Output the (X, Y) coordinate of the center of the cell containing the given text.  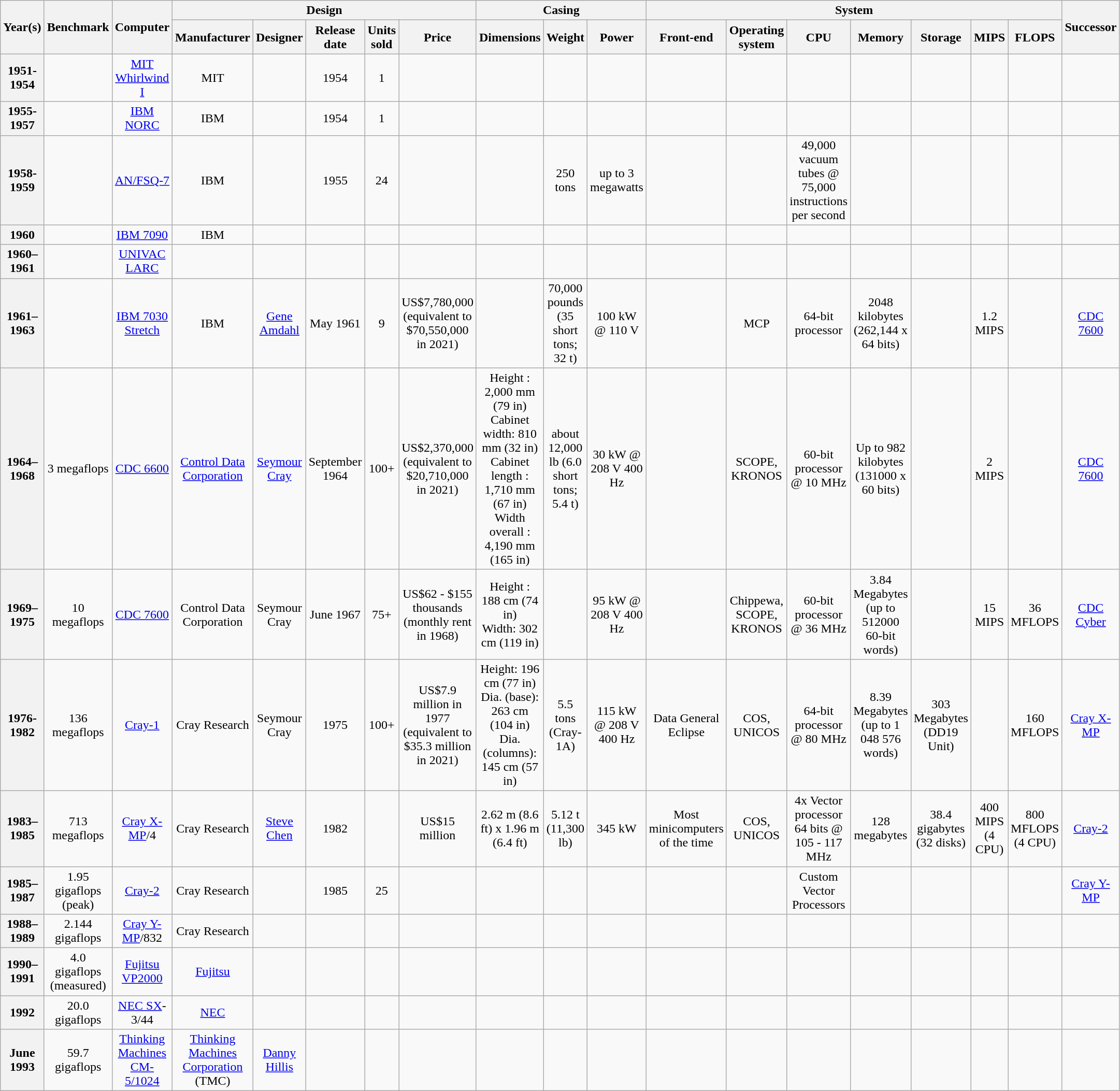
1960 (22, 235)
Design (324, 10)
115 kW @ 208 V 400 Hz (617, 725)
30 kW @ 208 V 400 Hz (617, 468)
MIPS (989, 37)
Storage (941, 37)
Height : 2,000 mm (79 in)Cabinet width: 810 mm (32 in)Cabinet length : 1,710 mm (67 in)Width overall : 4,190 mm (165 in) (510, 468)
IBM 7090 (142, 235)
US$62 - $155 thousands (monthly rent in 1968) (438, 614)
5.12 t (11,300 lb) (565, 828)
US$7.9 million in 1977 (equivalent to $35.3 million in 2021) (438, 725)
60-bit processor @ 36 MHz (819, 614)
1975 (335, 725)
Cray Y-MP (1091, 890)
IBM NORC (142, 118)
Danny Hillis (280, 1060)
800 MFLOPS (4 CPU) (1035, 828)
Year(s) (22, 27)
UNIVAC LARC (142, 261)
US$7,780,000 (equivalent to $70,550,000 in 2021) (438, 323)
24 (382, 180)
US$2,370,000 (equivalent to $20,710,000 in 2021) (438, 468)
Height: 196 cm (77 in)Dia. (base): 263 cm (104 in)Dia. (columns): 145 cm (57 in) (510, 725)
1.95 gigaflops (peak) (78, 890)
9 (382, 323)
20.0 gigaflops (78, 1012)
1964–1968 (22, 468)
1985–1987 (22, 890)
38.4 gigabytes (32 disks) (941, 828)
64-bit processor @ 80 MHz (819, 725)
160 MFLOPS (1035, 725)
25 (382, 890)
1990–1991 (22, 972)
June 1993 (22, 1060)
Thinking Machines CM-5/1024 (142, 1060)
US$15 million (438, 828)
Dimensions (510, 37)
70,000 pounds (35 short tons; 32 t) (565, 323)
15 MIPS (989, 614)
Units sold (382, 37)
May 1961 (335, 323)
SCOPE, KRONOS (756, 468)
CPU (819, 37)
Memory (881, 37)
1976-1982 (22, 725)
250 tons (565, 180)
Casing (561, 10)
1985 (335, 890)
Release date (335, 37)
2.62 m (8.6 ft) x 1.96 m (6.4 ft) (510, 828)
1.2 MIPS (989, 323)
CDC Cyber (1091, 614)
60-bit processor @ 10 MHz (819, 468)
Steve Chen (280, 828)
1955-1957 (22, 118)
5.5 tons (Cray-1A) (565, 725)
Manufacturer (213, 37)
49,000 vacuum tubes @ 75,000 instructions per second (819, 180)
MCP (756, 323)
up to 3 megawatts (617, 180)
NEC (213, 1012)
36 MFLOPS (1035, 614)
303 Megabytes (DD19 Unit) (941, 725)
Data General Eclipse (686, 725)
Up to 982 kilobytes (131000 x 60 bits) (881, 468)
1982 (335, 828)
100 kW @ 110 V (617, 323)
2 MIPS (989, 468)
Custom Vector Processors (819, 890)
Front-end (686, 37)
Cray X-MP/4 (142, 828)
about 12,000 lb (6.0 short tons; 5.4 t) (565, 468)
64-bit processor (819, 323)
Fujitsu VP2000 (142, 972)
59.7 gigaflops (78, 1060)
Weight (565, 37)
136 megaflops (78, 725)
MIT (213, 78)
MIT Whirlwind I (142, 78)
95 kW @ 208 V 400 Hz (617, 614)
September 1964 (335, 468)
Gene Amdahl (280, 323)
75+ (382, 614)
Computer (142, 27)
AN/FSQ-7 (142, 180)
713 megaflops (78, 828)
Operating system (756, 37)
1955 (335, 180)
IBM 7030 Stretch (142, 323)
Benchmark (78, 27)
Most minicomputers of the time (686, 828)
Cray-1 (142, 725)
1960–1961 (22, 261)
8.39 Megabytes (up to 1 048 576 words) (881, 725)
1992 (22, 1012)
Fujitsu (213, 972)
345 kW (617, 828)
CDC 6600 (142, 468)
Chippewa, SCOPE, KRONOS (756, 614)
Thinking Machines Corporation (TMC) (213, 1060)
1958-1959 (22, 180)
Successor (1091, 27)
128 megabytes (881, 828)
Cray Y-MP/832 (142, 931)
Price (438, 37)
1988–1989 (22, 931)
FLOPS (1035, 37)
2.144 gigaflops (78, 931)
Height : 188 cm (74 in)Width: 302 cm (119 in) (510, 614)
10 megaflops (78, 614)
Designer (280, 37)
400 MIPS (4 CPU) (989, 828)
1983–1985 (22, 828)
1961–1963 (22, 323)
3.84 Megabytes (up to 512000 60-bit words) (881, 614)
Cray X-MP (1091, 725)
1951-1954 (22, 78)
4.0 gigaflops (measured) (78, 972)
2048 kilobytes (262,144 x 64 bits) (881, 323)
NEC SX-3/44 (142, 1012)
Power (617, 37)
June 1967 (335, 614)
1969–1975 (22, 614)
4x Vector processor 64 bits @ 105 - 117 MHz (819, 828)
System (854, 10)
3 megaflops (78, 468)
